Identify which cell holds the provided text, then report its [X, Y] central coordinate. 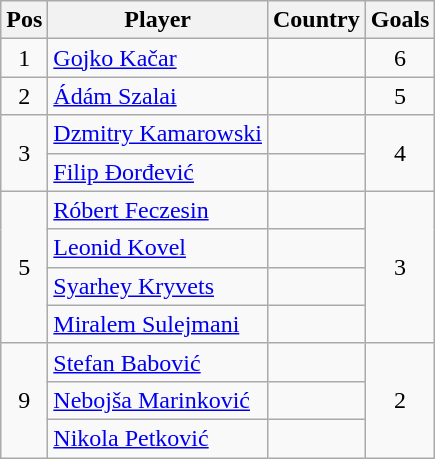
4 [400, 153]
Gojko Kačar [158, 58]
Dzmitry Kamarowski [158, 134]
Player [158, 20]
6 [400, 58]
Ádám Szalai [158, 96]
Pos [24, 20]
Goals [400, 20]
Nebojša Marinković [158, 400]
9 [24, 400]
Nikola Petković [158, 438]
Country [316, 20]
Syarhey Kryvets [158, 286]
1 [24, 58]
Stefan Babović [158, 362]
Róbert Feczesin [158, 210]
Filip Đorđević [158, 172]
Miralem Sulejmani [158, 324]
Leonid Kovel [158, 248]
